Return [x, y] of the center of cell containing provided text 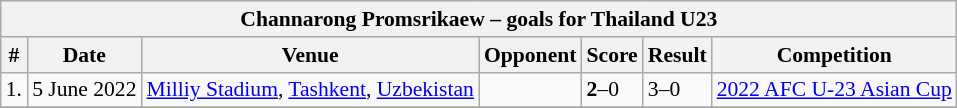
Result [678, 55]
Channarong Promsrikaew – goals for Thailand U23 [479, 19]
3–0 [678, 90]
1. [14, 90]
Milliy Stadium, Tashkent, Uzbekistan [310, 90]
# [14, 55]
2022 AFC U-23 Asian Cup [834, 90]
Venue [310, 55]
Opponent [530, 55]
2–0 [612, 90]
5 June 2022 [84, 90]
Score [612, 55]
Competition [834, 55]
Date [84, 55]
